Locate the cell with the specified text and output its (X, Y) center coordinate. 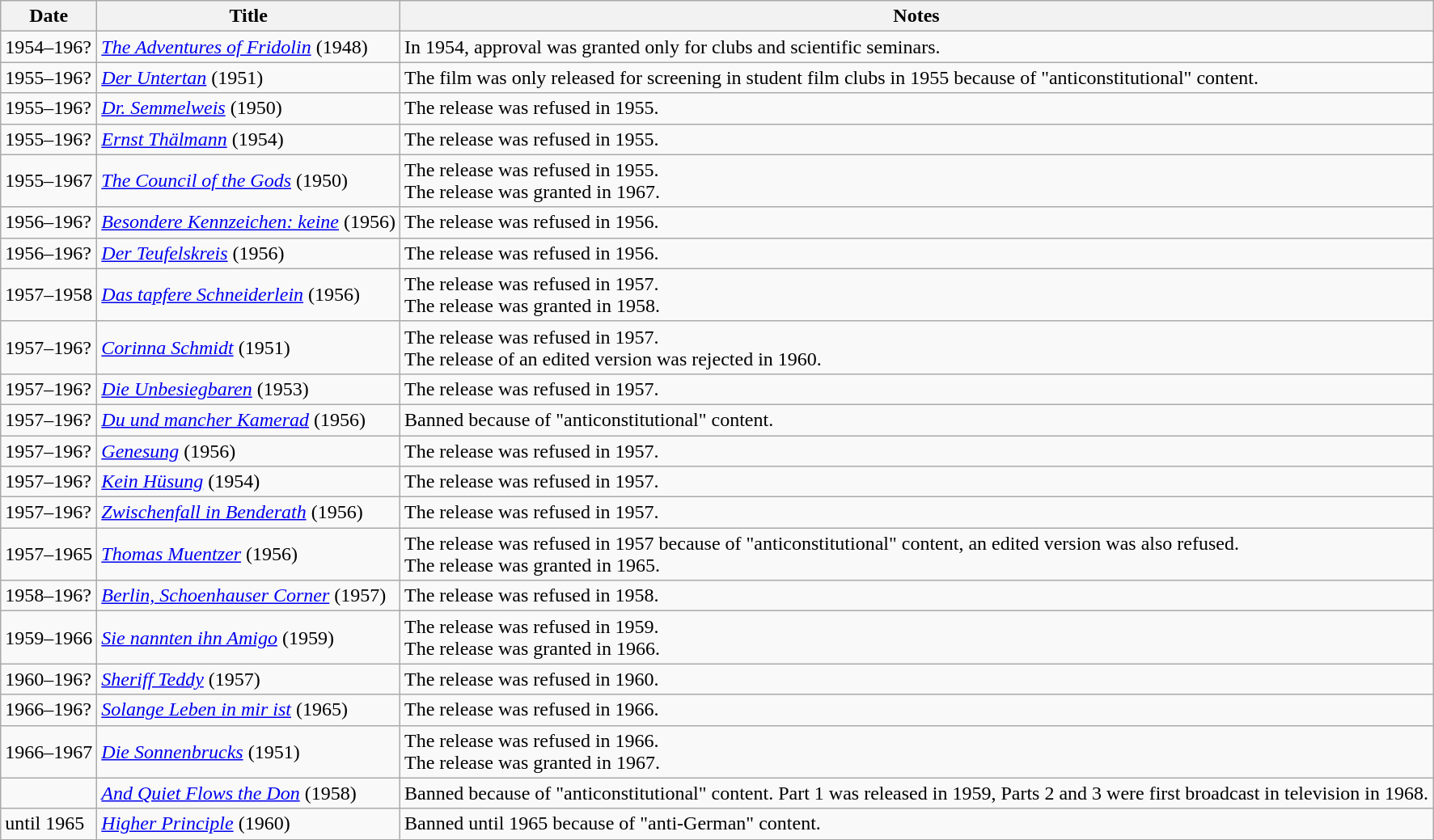
The Council of the Gods (1950) (249, 181)
The release was refused in 1958. (917, 596)
1966–1967 (49, 752)
Higher Principle (1960) (249, 824)
The release was refused in 1955.The release was granted in 1967. (917, 181)
The release was refused in 1957 because of "anticonstitutional" content, an edited version was also refused.The release was granted in 1965. (917, 555)
1955–1967 (49, 181)
Besondere Kennzeichen: keine (1956) (249, 222)
Title (249, 16)
Kein Hüsung (1954) (249, 482)
The release was refused in 1966.The release was granted in 1967. (917, 752)
1954–196? (49, 47)
The film was only released for screening in student film clubs in 1955 because of "anticonstitutional" content. (917, 78)
In 1954, approval was granted only for clubs and scientific seminars. (917, 47)
The release was refused in 1960. (917, 679)
Du und mancher Kamerad (1956) (249, 420)
Genesung (1956) (249, 450)
Sheriff Teddy (1957) (249, 679)
The Adventures of Fridolin (1948) (249, 47)
Berlin, Schoenhauser Corner (1957) (249, 596)
Der Untertan (1951) (249, 78)
Corinna Schmidt (1951) (249, 348)
The release was refused in 1957.The release was granted in 1958. (917, 294)
The release was refused in 1959.The release was granted in 1966. (917, 637)
Banned because of "anticonstitutional" content. Part 1 was released in 1959, Parts 2 and 3 were first broadcast in television in 1968. (917, 793)
Ernst Thälmann (1954) (249, 139)
The release was refused in 1957.The release of an edited version was rejected in 1960. (917, 348)
Thomas Muentzer (1956) (249, 555)
Banned because of "anticonstitutional" content. (917, 420)
Date (49, 16)
1958–196? (49, 596)
Der Teufelskreis (1956) (249, 253)
Dr. Semmelweis (1950) (249, 108)
Sie nannten ihn Amigo (1959) (249, 637)
Die Unbesiegbaren (1953) (249, 389)
1957–1958 (49, 294)
Notes (917, 16)
1959–1966 (49, 637)
Das tapfere Schneiderlein (1956) (249, 294)
The release was refused in 1966. (917, 710)
1957–1965 (49, 555)
1966–196? (49, 710)
Banned until 1965 because of "anti-German" content. (917, 824)
Solange Leben in mir ist (1965) (249, 710)
Die Sonnenbrucks (1951) (249, 752)
1960–196? (49, 679)
Zwischenfall in Benderath (1956) (249, 513)
until 1965 (49, 824)
And Quiet Flows the Don (1958) (249, 793)
